Pinpoint the cell where the given text exists, returning its [X, Y] midpoint coordinate. 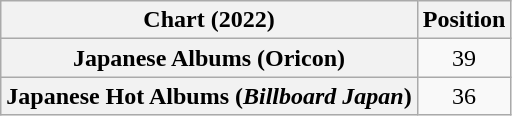
Chart (2022) [209, 20]
Japanese Hot Albums (Billboard Japan) [209, 96]
36 [464, 96]
Japanese Albums (Oricon) [209, 58]
Position [464, 20]
39 [464, 58]
